Detect which cell encompasses the target text, then output its (x, y) center coordinate. 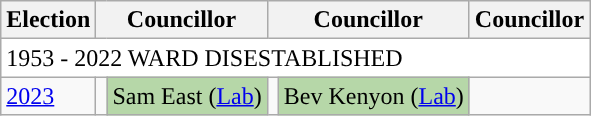
Bev Kenyon (Lab) (374, 96)
Election (48, 20)
2023 (48, 96)
1953 - 2022 WARD DISESTABLISHED (296, 58)
Sam East (Lab) (187, 96)
